Extract the [x, y] coordinate from the center of the cell holding the provided text.  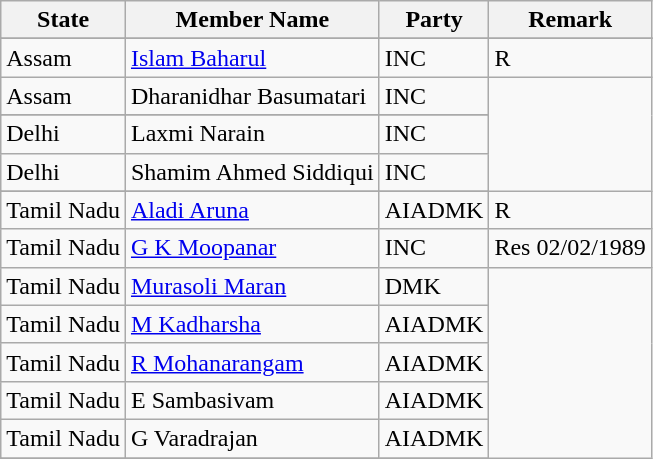
R Mohanarangam [252, 362]
Shamim Ahmed Siddiqui [252, 172]
Islam Baharul [252, 58]
Res 02/02/1989 [570, 248]
Laxmi Narain [252, 134]
Remark [570, 20]
Member Name [252, 20]
Aladi Aruna [252, 210]
G K Moopanar [252, 248]
G Varadrajan [252, 438]
Dharanidhar Basumatari [252, 96]
Party [434, 20]
DMK [434, 286]
E Sambasivam [252, 400]
M Kadharsha [252, 324]
State [64, 20]
Murasoli Maran [252, 286]
